Scan for the cell matching the given text and deliver its [X, Y] coordinate at center. 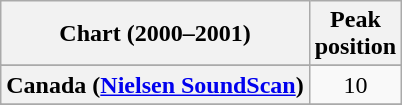
Chart (2000–2001) [155, 34]
Canada (Nielsen SoundScan) [155, 85]
10 [355, 85]
Peakposition [355, 34]
